Capture the cell that displays the provided text and extract its (X, Y) central coordinate. 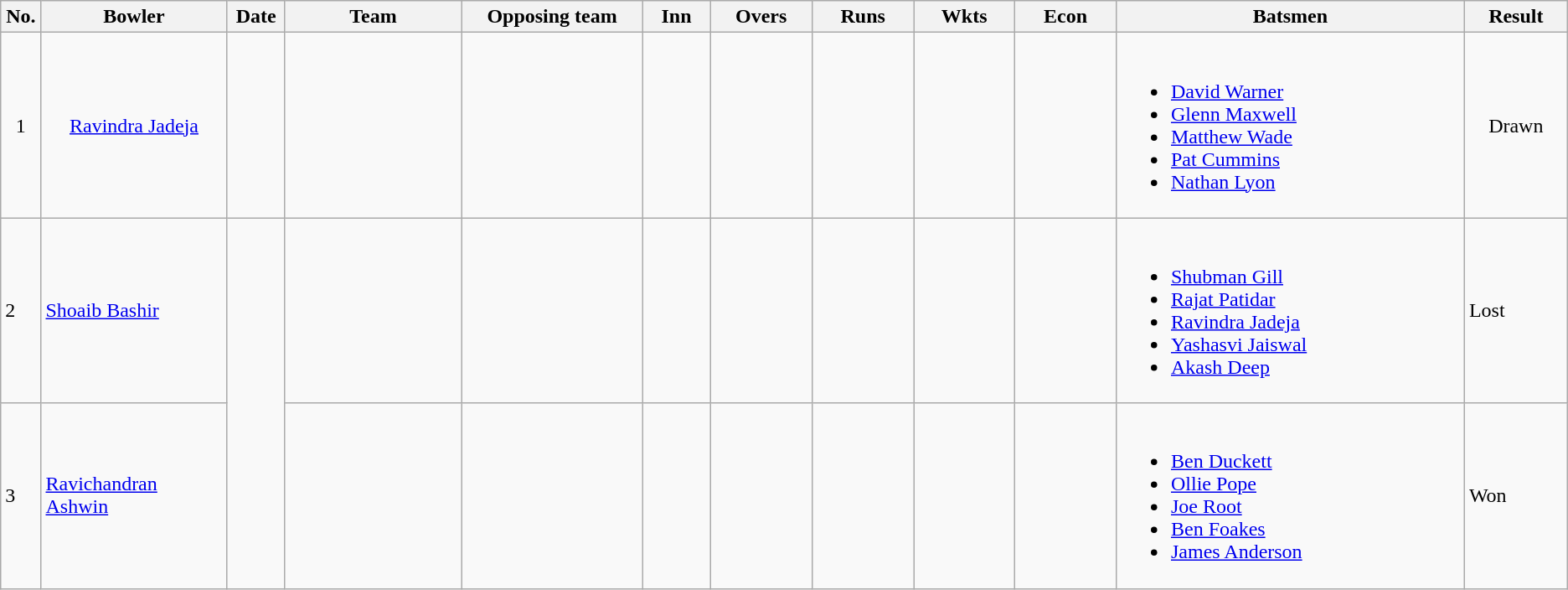
Runs (863, 17)
Won (1516, 496)
2 (21, 310)
No. (21, 17)
Team (373, 17)
Date (256, 17)
Drawn (1516, 126)
Overs (761, 17)
Opposing team (553, 17)
Batsmen (1290, 17)
1 (21, 126)
Ravichandran Ashwin (134, 496)
Ben DuckettOllie PopeJoe RootBen FoakesJames Anderson (1290, 496)
Ravindra Jadeja (134, 126)
3 (21, 496)
Shoaib Bashir (134, 310)
David WarnerGlenn MaxwellMatthew WadePat CumminsNathan Lyon (1290, 126)
Econ (1065, 17)
Wkts (965, 17)
Result (1516, 17)
Bowler (134, 17)
Shubman GillRajat PatidarRavindra JadejaYashasvi JaiswalAkash Deep (1290, 310)
Lost (1516, 310)
Inn (676, 17)
